Detect which cell encompasses the target text, then output its (x, y) center coordinate. 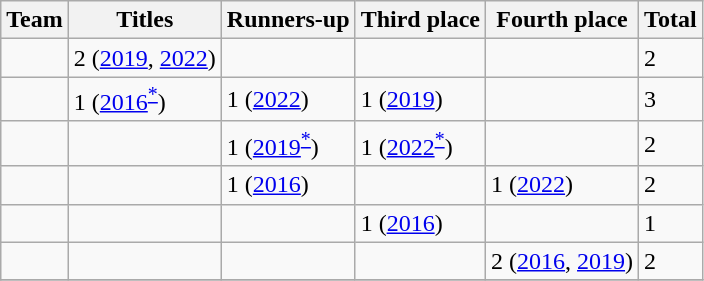
Third place (420, 20)
Fourth place (562, 20)
1 (2019*) (288, 144)
1 (2016*) (144, 100)
Runners-up (288, 20)
1 (2022*) (420, 144)
1 (2019) (420, 100)
2 (2016, 2019) (562, 261)
2 (2019, 2022) (144, 58)
Total (671, 20)
Titles (144, 20)
Team (35, 20)
3 (671, 100)
1 (671, 223)
